Identify which cell holds the provided text, then report its [x, y] central coordinate. 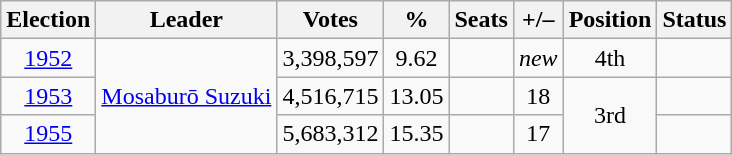
4,516,715 [330, 96]
4th [610, 58]
% [416, 20]
3rd [610, 115]
18 [538, 96]
+/– [538, 20]
1955 [48, 134]
Mosaburō Suzuki [186, 96]
Election [48, 20]
5,683,312 [330, 134]
9.62 [416, 58]
Position [610, 20]
Status [694, 20]
Leader [186, 20]
13.05 [416, 96]
1952 [48, 58]
1953 [48, 96]
3,398,597 [330, 58]
17 [538, 134]
Votes [330, 20]
Seats [481, 20]
15.35 [416, 134]
new [538, 58]
